Determine the [X, Y] coordinate at the center of the cell enclosing the given text.  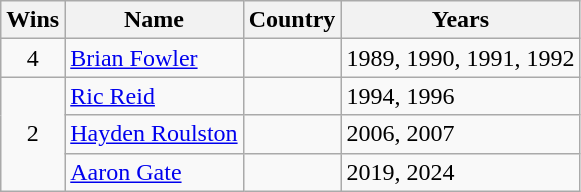
2019, 2024 [460, 172]
4 [33, 58]
2006, 2007 [460, 134]
Wins [33, 20]
Aaron Gate [154, 172]
Brian Fowler [154, 58]
1994, 1996 [460, 96]
1989, 1990, 1991, 1992 [460, 58]
2 [33, 134]
Name [154, 20]
Hayden Roulston [154, 134]
Country [292, 20]
Years [460, 20]
Ric Reid [154, 96]
